Detect which cell encompasses the target text, then output its (x, y) center coordinate. 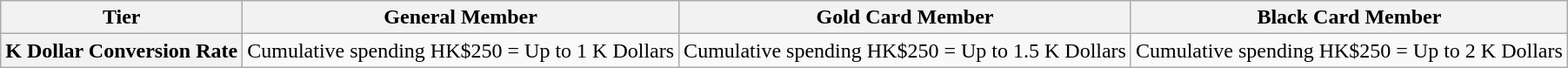
Black Card Member (1349, 17)
Cumulative spending HK$250 = Up to 1.5 K Dollars (905, 51)
Cumulative spending HK$250 = Up to 2 K Dollars (1349, 51)
Cumulative spending HK$250 = Up to 1 K Dollars (461, 51)
K Dollar Conversion Rate (122, 51)
Gold Card Member (905, 17)
Tier (122, 17)
General Member (461, 17)
